Return [x, y] of the center of cell containing provided text 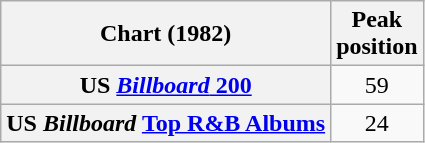
Peakposition [377, 34]
59 [377, 85]
Chart (1982) [166, 34]
24 [377, 123]
US Billboard Top R&B Albums [166, 123]
US Billboard 200 [166, 85]
